Return [x, y] of the center of cell containing provided text 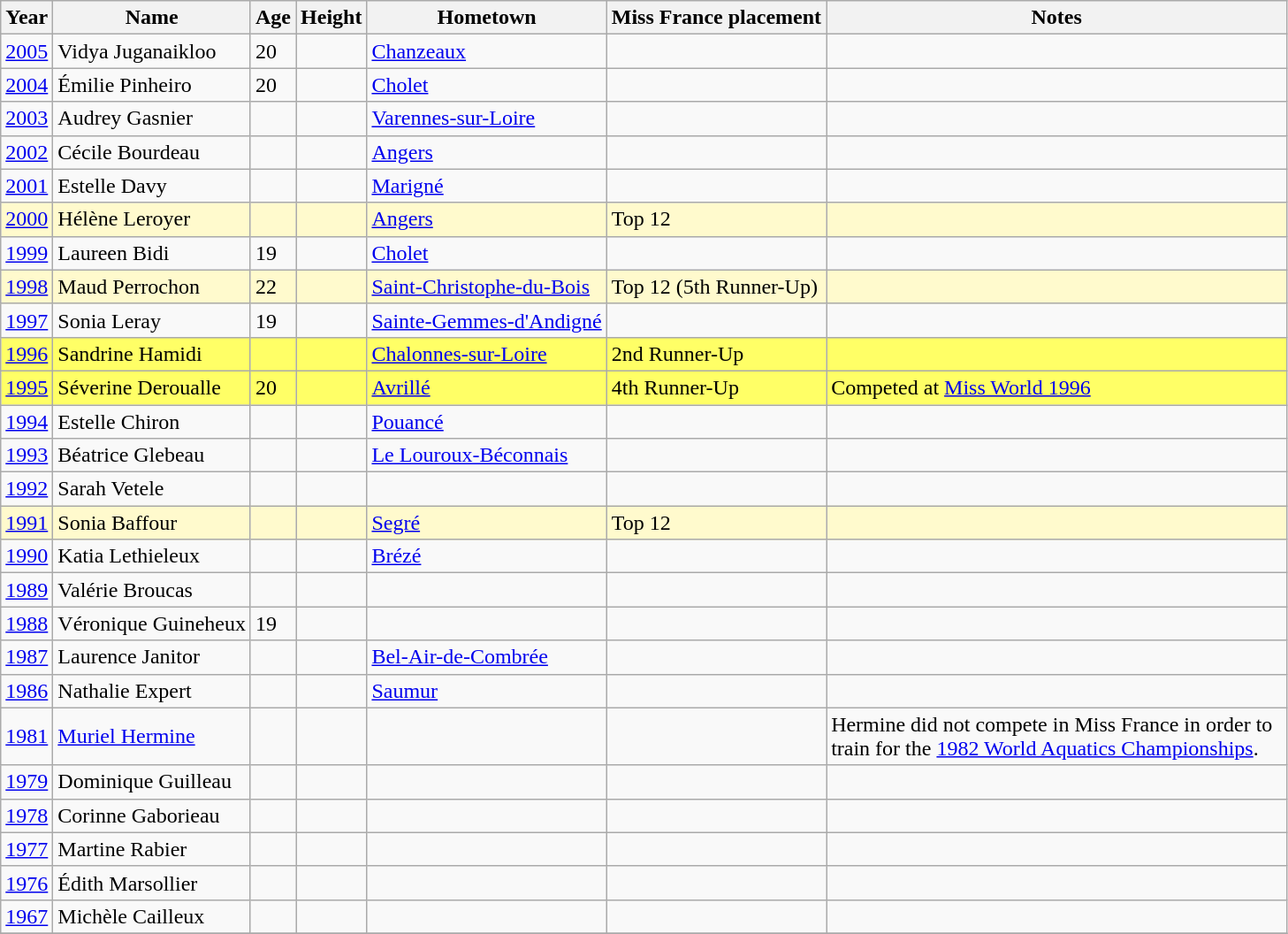
Laurence Janitor [152, 657]
1998 [27, 287]
1992 [27, 489]
Michèle Cailleux [152, 916]
1979 [27, 782]
Maud Perrochon [152, 287]
Nathalie Expert [152, 691]
Véronique Guineheux [152, 624]
Age [272, 18]
Avrillé [486, 387]
Sarah Vetele [152, 489]
2nd Runner-Up [716, 354]
1981 [27, 736]
Dominique Guilleau [152, 782]
Le Louroux-Béconnais [486, 456]
2003 [27, 119]
Marigné [486, 186]
Séverine Deroualle [152, 387]
1978 [27, 815]
Brézé [486, 556]
Saint-Christophe-du-Bois [486, 287]
Sainte-Gemmes-d'Andigné [486, 320]
Hermine did not compete in Miss France in order to train for the 1982 World Aquatics Championships. [1057, 736]
Sonia Baffour [152, 523]
Muriel Hermine [152, 736]
Top 12 (5th Runner-Up) [716, 287]
2001 [27, 186]
Varennes-sur-Loire [486, 119]
Segré [486, 523]
Height [332, 18]
1999 [27, 253]
1988 [27, 624]
Édith Marsollier [152, 883]
1977 [27, 849]
Béatrice Glebeau [152, 456]
Estelle Chiron [152, 422]
Hélène Leroyer [152, 219]
Martine Rabier [152, 849]
Corinne Gaborieau [152, 815]
Cécile Bourdeau [152, 152]
Hometown [486, 18]
Vidya Juganaikloo [152, 51]
Saumur [486, 691]
Laureen Bidi [152, 253]
Émilie Pinheiro [152, 85]
22 [272, 287]
1987 [27, 657]
Miss France placement [716, 18]
1993 [27, 456]
1996 [27, 354]
1967 [27, 916]
Chalonnes-sur-Loire [486, 354]
Competed at Miss World 1996 [1057, 387]
Pouancé [486, 422]
Bel-Air-de-Combrée [486, 657]
Chanzeaux [486, 51]
Notes [1057, 18]
Year [27, 18]
Sonia Leray [152, 320]
2002 [27, 152]
2005 [27, 51]
Valérie Broucas [152, 590]
Name [152, 18]
2004 [27, 85]
1997 [27, 320]
1991 [27, 523]
4th Runner-Up [716, 387]
1986 [27, 691]
1989 [27, 590]
1994 [27, 422]
Sandrine Hamidi [152, 354]
Katia Lethieleux [152, 556]
1976 [27, 883]
1995 [27, 387]
2000 [27, 219]
1990 [27, 556]
Audrey Gasnier [152, 119]
Estelle Davy [152, 186]
